Search for the cell housing the specified text and yield its [x, y] center coordinate. 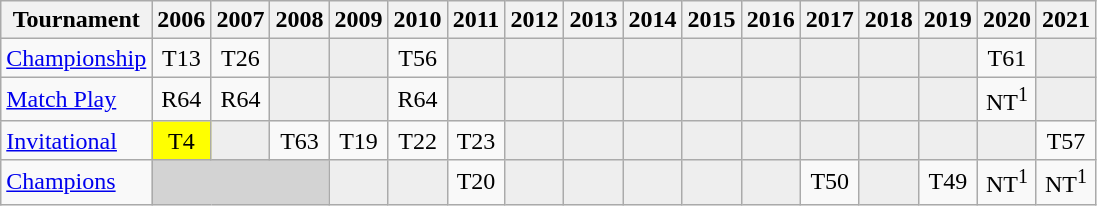
Champions [76, 182]
2011 [476, 20]
2013 [594, 20]
Invitational [76, 140]
T61 [1006, 58]
2008 [300, 20]
2017 [830, 20]
2015 [712, 20]
T19 [358, 140]
2014 [652, 20]
2016 [770, 20]
T63 [300, 140]
T23 [476, 140]
Tournament [76, 20]
T4 [182, 140]
T49 [948, 182]
2021 [1066, 20]
T22 [418, 140]
2007 [240, 20]
2006 [182, 20]
Match Play [76, 100]
T13 [182, 58]
2010 [418, 20]
2009 [358, 20]
2012 [534, 20]
T20 [476, 182]
2018 [888, 20]
T26 [240, 58]
T56 [418, 58]
2019 [948, 20]
T57 [1066, 140]
Championship [76, 58]
2020 [1006, 20]
T50 [830, 182]
